Provide the (x, y) coordinate of the cell's center where the given text is located.  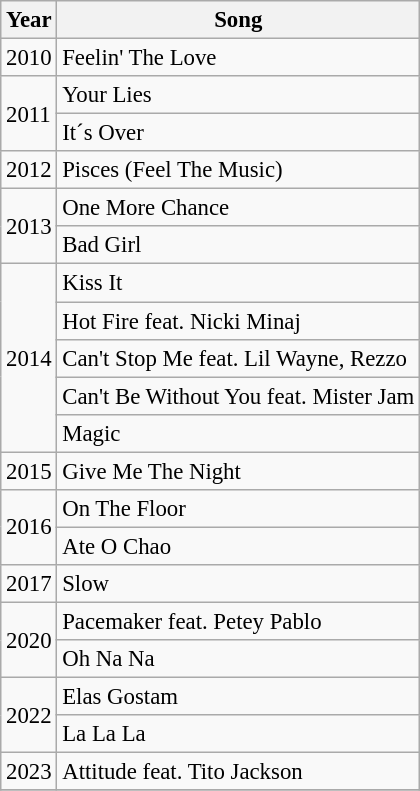
Pacemaker feat. Petey Pablo (238, 621)
Oh Na Na (238, 659)
La La La (238, 734)
Pisces (Feel The Music) (238, 170)
Year (29, 20)
Give Me The Night (238, 471)
Feelin' The Love (238, 58)
Elas Gostam (238, 697)
2016 (29, 528)
2012 (29, 170)
2022 (29, 716)
2023 (29, 772)
2020 (29, 640)
Magic (238, 433)
Can't Be Without You feat. Mister Jam (238, 396)
On The Floor (238, 509)
2017 (29, 584)
Hot Fire feat. Nicki Minaj (238, 321)
Kiss It (238, 283)
Your Lies (238, 95)
Attitude feat. Tito Jackson (238, 772)
2015 (29, 471)
2011 (29, 114)
2010 (29, 58)
Can't Stop Me feat. Lil Wayne, Rezzo (238, 358)
Song (238, 20)
2014 (29, 358)
2013 (29, 226)
Slow (238, 584)
It´s Over (238, 133)
Ate O Chao (238, 546)
Bad Girl (238, 245)
One More Chance (238, 208)
